Scan for the cell matching the given text and deliver its [X, Y] coordinate at center. 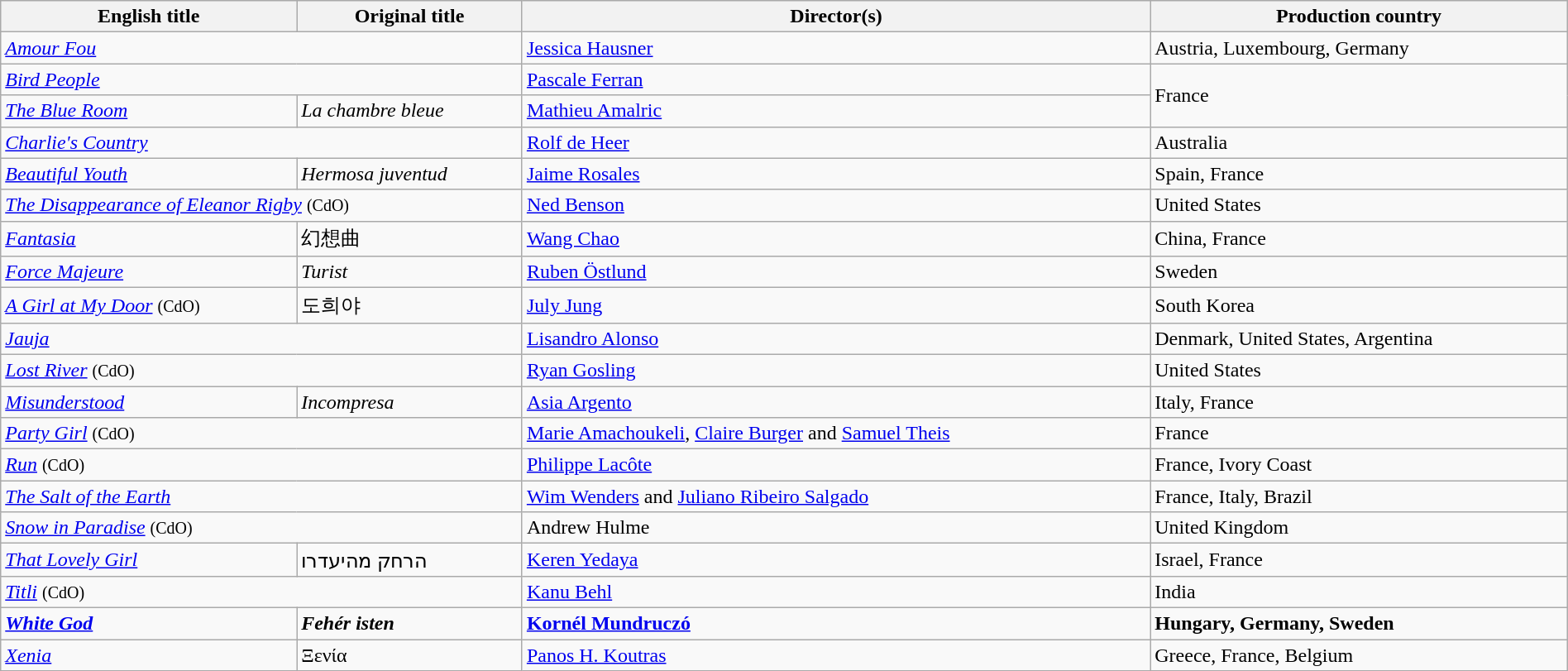
United Kingdom [1359, 528]
Ned Benson [835, 205]
Kanu Behl [835, 592]
Pascale Ferran [835, 79]
The Salt of the Earth [261, 496]
Director(s) [835, 17]
That Lovely Girl [149, 560]
The Disappearance of Eleanor Rigby (CdO) [261, 205]
White God [149, 623]
Wang Chao [835, 238]
China, France [1359, 238]
Misunderstood [149, 401]
Sweden [1359, 272]
The Blue Room [149, 111]
Italy, France [1359, 401]
Jauja [261, 338]
Bird People [261, 79]
Ruben Östlund [835, 272]
Beautiful Youth [149, 174]
הרחק מהיעדרו [410, 560]
Original title [410, 17]
Turist [410, 272]
Force Majeure [149, 272]
India [1359, 592]
Ryan Gosling [835, 370]
Marie Amachoukeli, Claire Burger and Samuel Theis [835, 434]
Incompresa [410, 401]
Jessica Hausner [835, 48]
France, Ivory Coast [1359, 465]
Fantasia [149, 238]
Lisandro Alonso [835, 338]
France, Italy, Brazil [1359, 496]
Charlie's Country [261, 142]
Titli (CdO) [261, 592]
Kornél Mundruczó [835, 623]
Production country [1359, 17]
English title [149, 17]
Panos H. Koutras [835, 654]
Spain, France [1359, 174]
Ξενία [410, 654]
Asia Argento [835, 401]
Israel, France [1359, 560]
Xenia [149, 654]
Denmark, United States, Argentina [1359, 338]
Run (CdO) [261, 465]
Philippe Lacôte [835, 465]
도희야 [410, 306]
Andrew Hulme [835, 528]
Hungary, Germany, Sweden [1359, 623]
Rolf de Heer [835, 142]
Party Girl (CdO) [261, 434]
Keren Yedaya [835, 560]
Hermosa juventud [410, 174]
幻想曲 [410, 238]
South Korea [1359, 306]
Mathieu Amalric [835, 111]
Jaime Rosales [835, 174]
Fehér isten [410, 623]
Amour Fou [261, 48]
July Jung [835, 306]
A Girl at My Door (CdO) [149, 306]
Austria, Luxembourg, Germany [1359, 48]
Snow in Paradise (CdO) [261, 528]
Greece, France, Belgium [1359, 654]
Lost River (CdO) [261, 370]
La chambre bleue [410, 111]
Wim Wenders and Juliano Ribeiro Salgado [835, 496]
Australia [1359, 142]
